Identify which cell holds the provided text, then report its [x, y] central coordinate. 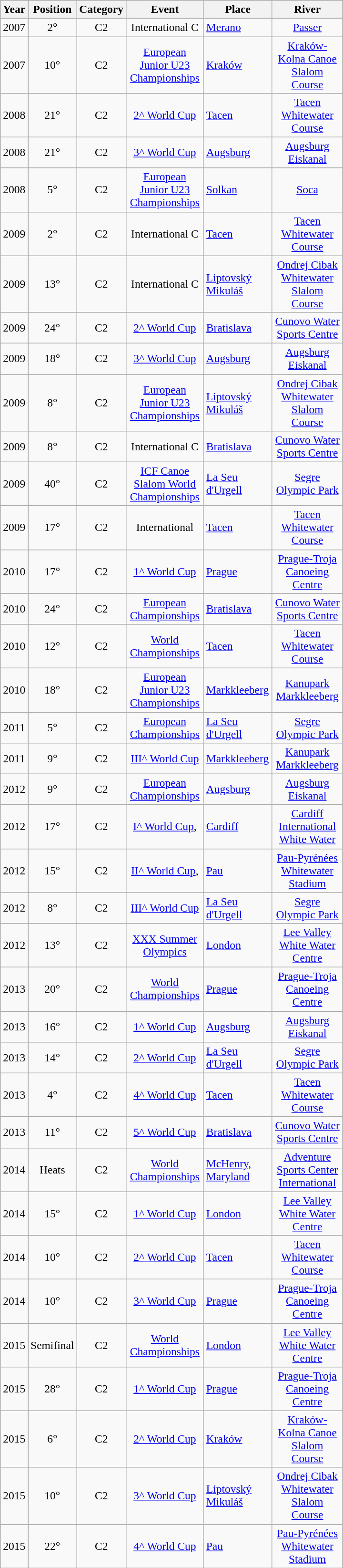
6° [52, 1439]
Heats [52, 1170]
11° [52, 1132]
II^ World Cup, [165, 871]
Solkan [238, 190]
Cardiff International White Water [307, 827]
ICF Canoe Slalom World Championships [165, 484]
12° [52, 646]
Place [238, 9]
Merano [238, 27]
Position [52, 9]
Year [14, 9]
5^ World Cup [165, 1132]
Event [165, 9]
International [165, 528]
Cardiff [238, 827]
Semifinal [52, 1345]
I^ World Cup, [165, 827]
Soca [307, 190]
XXX Summer Olympics [165, 945]
River [307, 9]
Adventure Sports Center International [307, 1170]
Category [101, 9]
20° [52, 989]
Passer [307, 27]
22° [52, 1546]
4° [52, 1095]
14° [52, 1057]
28° [52, 1389]
40° [52, 484]
McHenry, Maryland [238, 1170]
16° [52, 1027]
